From the cell containing the given text, extract its center point as (x, y) coordinate. 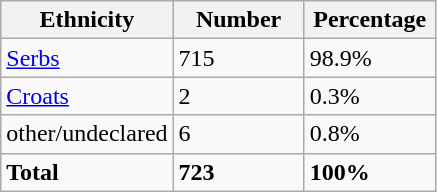
100% (370, 172)
Total (87, 172)
Croats (87, 96)
Serbs (87, 58)
6 (238, 134)
Number (238, 20)
other/undeclared (87, 134)
715 (238, 58)
98.9% (370, 58)
0.8% (370, 134)
Percentage (370, 20)
0.3% (370, 96)
723 (238, 172)
2 (238, 96)
Ethnicity (87, 20)
